Provide the (X, Y) coordinate of the cell's center where the given text is located.  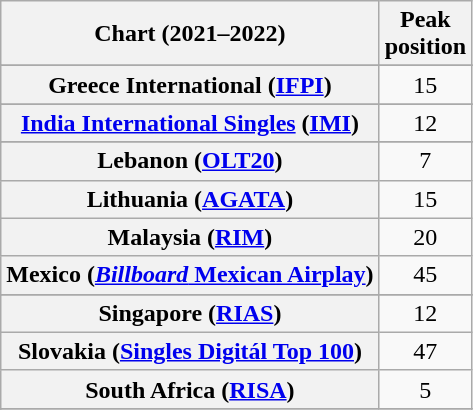
Lebanon (OLT20) (190, 161)
7 (425, 161)
India International Singles (IMI) (190, 123)
Mexico (Billboard Mexican Airplay) (190, 275)
45 (425, 275)
South Africa (RISA) (190, 389)
Chart (2021–2022) (190, 34)
Singapore (RIAS) (190, 313)
Lithuania (AGATA) (190, 199)
Greece International (IFPI) (190, 85)
20 (425, 237)
5 (425, 389)
Slovakia (Singles Digitál Top 100) (190, 351)
Peakposition (425, 34)
Malaysia (RIM) (190, 237)
47 (425, 351)
